From the cell containing the given text, extract its center point as (X, Y) coordinate. 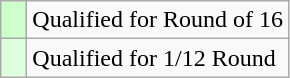
Qualified for 1/12 Round (158, 58)
Qualified for Round of 16 (158, 20)
